Find where the given text appears and provide that cell's center as [x, y] coordinate. 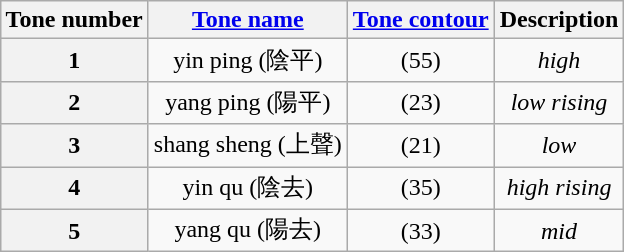
2 [74, 102]
(23) [420, 102]
Tone number [74, 20]
(35) [420, 188]
low [559, 146]
mid [559, 230]
high rising [559, 188]
low rising [559, 102]
4 [74, 188]
5 [74, 230]
1 [74, 60]
Tone contour [420, 20]
shang sheng (上聲) [248, 146]
Tone name [248, 20]
(55) [420, 60]
yang qu (陽去) [248, 230]
yin qu (陰去) [248, 188]
high [559, 60]
yin ping (陰平) [248, 60]
yang ping (陽平) [248, 102]
3 [74, 146]
(21) [420, 146]
Description [559, 20]
(33) [420, 230]
